Search for the cell housing the specified text and yield its (X, Y) center coordinate. 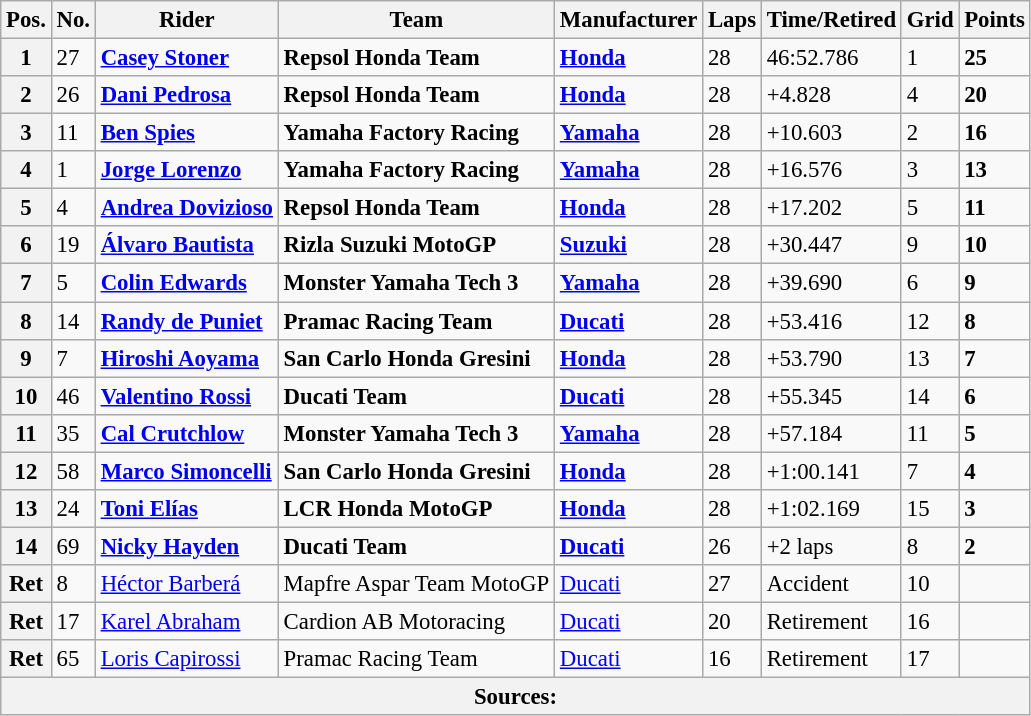
Suzuki (629, 245)
+2 laps (831, 546)
Pos. (26, 20)
Hiroshi Aoyama (186, 358)
Cal Crutchlow (186, 433)
Rizla Suzuki MotoGP (416, 245)
+53.416 (831, 321)
58 (73, 471)
+4.828 (831, 95)
Points (994, 20)
65 (73, 659)
+55.345 (831, 396)
Karel Abraham (186, 621)
Manufacturer (629, 20)
+1:00.141 (831, 471)
46:52.786 (831, 58)
+53.790 (831, 358)
No. (73, 20)
+39.690 (831, 283)
Grid (930, 20)
Mapfre Aspar Team MotoGP (416, 584)
25 (994, 58)
Colin Edwards (186, 283)
Accident (831, 584)
Toni Elías (186, 509)
+30.447 (831, 245)
Casey Stoner (186, 58)
Nicky Hayden (186, 546)
35 (73, 433)
Ben Spies (186, 133)
Laps (732, 20)
Álvaro Bautista (186, 245)
+57.184 (831, 433)
+10.603 (831, 133)
+17.202 (831, 208)
46 (73, 396)
+16.576 (831, 170)
Time/Retired (831, 20)
Valentino Rossi (186, 396)
Marco Simoncelli (186, 471)
69 (73, 546)
24 (73, 509)
Rider (186, 20)
LCR Honda MotoGP (416, 509)
Loris Capirossi (186, 659)
Sources: (516, 697)
Dani Pedrosa (186, 95)
Jorge Lorenzo (186, 170)
Cardion AB Motoracing (416, 621)
Andrea Dovizioso (186, 208)
Héctor Barberá (186, 584)
19 (73, 245)
Randy de Puniet (186, 321)
+1:02.169 (831, 509)
Team (416, 20)
15 (930, 509)
